Scan for the cell matching the given text and deliver its [X, Y] coordinate at center. 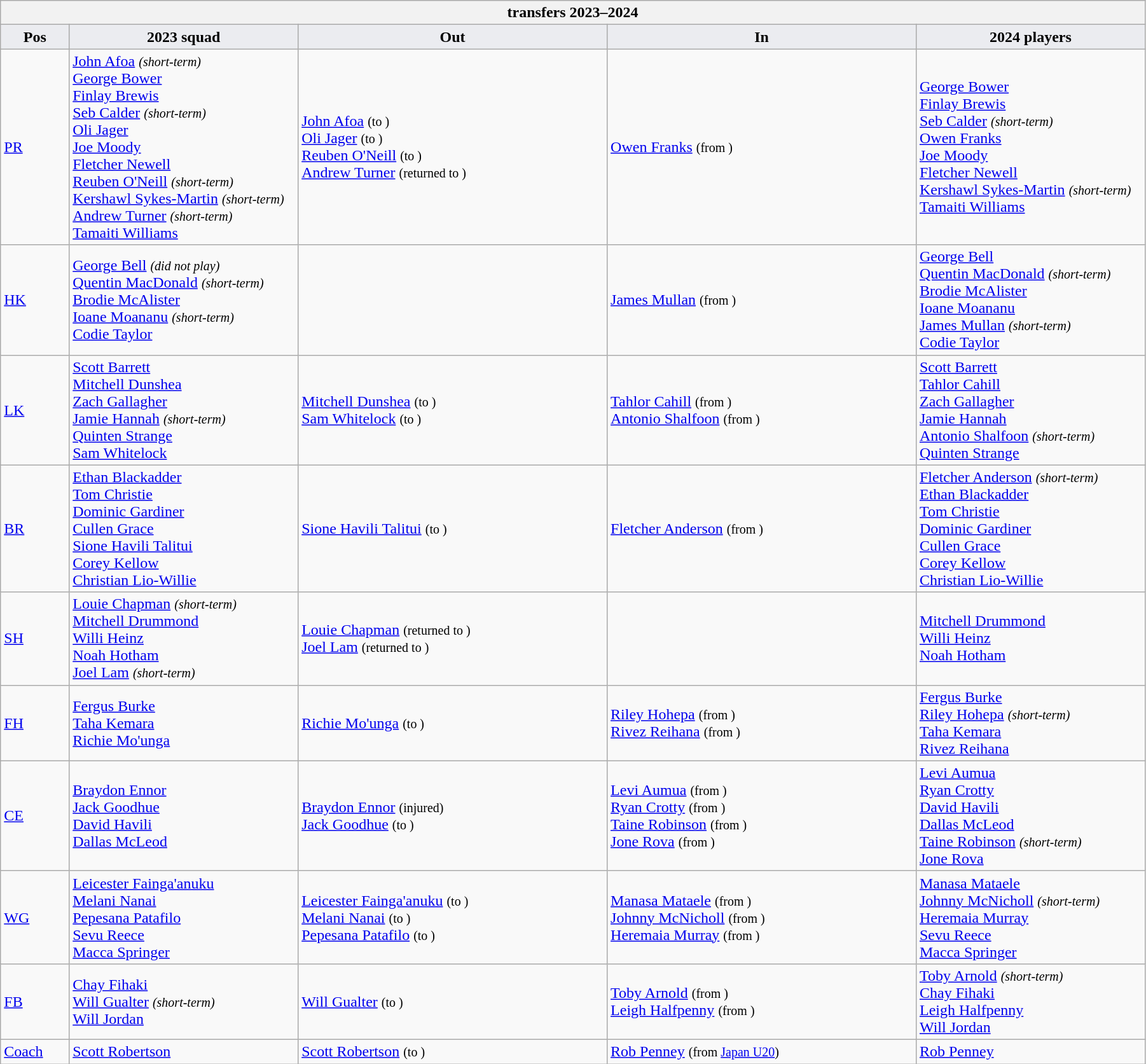
Scott Barrett Tahlor Cahill Zach Gallagher Jamie Hannah Antonio Shalfoon (short-term) Quinten Strange [1030, 410]
Scott Barrett Mitchell Dunshea Zach Gallagher Jamie Hannah (short-term) Quinten Strange Sam Whitelock [184, 410]
Sione Havili Talitui (to ) [453, 529]
In [762, 37]
George Bell Quentin MacDonald (short-term) Brodie McAlister Ioane Moananu James Mullan (short-term) Codie Taylor [1030, 300]
Scott Robertson [184, 1051]
BR [35, 529]
Out [453, 37]
Leicester Fainga'anuku (to ) Melani Nanai (to ) Pepesana Patafilo (to ) [453, 917]
transfers 2023–2024 [573, 13]
Pos [35, 37]
Coach [35, 1051]
Fergus Burke Riley Hohepa (short-term) Taha Kemara Rivez Reihana [1030, 722]
Riley Hohepa (from ) Rivez Reihana (from ) [762, 722]
WG [35, 917]
2024 players [1030, 37]
John Afoa (to ) Oli Jager (to ) Reuben O'Neill (to ) Andrew Turner (returned to ) [453, 147]
Louie Chapman (returned to ) Joel Lam (returned to ) [453, 639]
Manasa Mataele (from ) Johnny McNicholl (from ) Heremaia Murray (from ) [762, 917]
Leicester Fainga'anuku Melani Nanai Pepesana Patafilo Sevu Reece Macca Springer [184, 917]
2023 squad [184, 37]
Will Gualter (to ) [453, 1001]
CE [35, 815]
Mitchell Dunshea (to ) Sam Whitelock (to ) [453, 410]
Levi Aumua Ryan Crotty David Havili Dallas McLeod Taine Robinson (short-term) Jone Rova [1030, 815]
Toby Arnold (short-term) Chay Fihaki Leigh Halfpenny Will Jordan [1030, 1001]
HK [35, 300]
George Bower Finlay Brewis Seb Calder (short-term) Owen Franks Joe Moody Fletcher Newell Kershawl Sykes-Martin (short-term) Tamaiti Williams [1030, 147]
Mitchell Drummond Willi Heinz Noah Hotham [1030, 639]
Toby Arnold (from ) Leigh Halfpenny (from ) [762, 1001]
Braydon Ennor Jack Goodhue David Havili Dallas McLeod [184, 815]
Louie Chapman (short-term) Mitchell Drummond Willi Heinz Noah Hotham Joel Lam (short-term) [184, 639]
Braydon Ennor (injured) Jack Goodhue (to ) [453, 815]
Richie Mo'unga (to ) [453, 722]
George Bell (did not play) Quentin MacDonald (short-term) Brodie McAlister Ioane Moananu (short-term) Codie Taylor [184, 300]
LK [35, 410]
James Mullan (from ) [762, 300]
FH [35, 722]
Ethan Blackadder Tom Christie Dominic Gardiner Cullen Grace Sione Havili Talitui Corey Kellow Christian Lio-Willie [184, 529]
Levi Aumua (from ) Ryan Crotty (from ) Taine Robinson (from ) Jone Rova (from ) [762, 815]
Manasa Mataele Johnny McNicholl (short-term) Heremaia Murray Sevu Reece Macca Springer [1030, 917]
Fletcher Anderson (from ) [762, 529]
Fletcher Anderson (short-term) Ethan Blackadder Tom Christie Dominic Gardiner Cullen Grace Corey Kellow Christian Lio-Willie [1030, 529]
Tahlor Cahill (from ) Antonio Shalfoon (from ) [762, 410]
Owen Franks (from ) [762, 147]
PR [35, 147]
Rob Penney (from Japan U20) [762, 1051]
Rob Penney [1030, 1051]
FB [35, 1001]
SH [35, 639]
Fergus Burke Taha Kemara Richie Mo'unga [184, 722]
Chay Fihaki Will Gualter (short-term) Will Jordan [184, 1001]
Scott Robertson (to ) [453, 1051]
